Provide the (X, Y) coordinate of the cell's center where the given text is located.  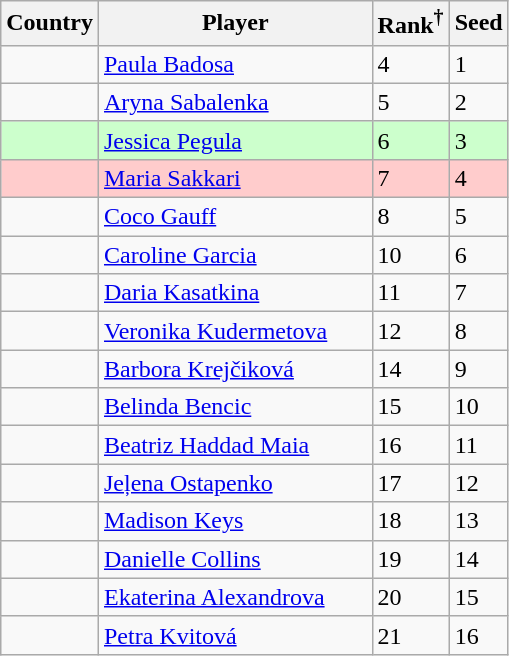
Player (235, 24)
3 (478, 140)
20 (410, 597)
Veronika Kudermetova (235, 331)
2 (478, 102)
Seed (478, 24)
Petra Kvitová (235, 635)
Ekaterina Alexandrova (235, 597)
Daria Kasatkina (235, 293)
Coco Gauff (235, 217)
Maria Sakkari (235, 178)
Country (50, 24)
Barbora Krejčiková (235, 369)
Beatriz Haddad Maia (235, 445)
9 (478, 369)
Rank† (410, 24)
Aryna Sabalenka (235, 102)
17 (410, 483)
21 (410, 635)
1 (478, 64)
18 (410, 521)
Madison Keys (235, 521)
Paula Badosa (235, 64)
Jessica Pegula (235, 140)
19 (410, 559)
13 (478, 521)
Danielle Collins (235, 559)
Jeļena Ostapenko (235, 483)
Belinda Bencic (235, 407)
Caroline Garcia (235, 255)
